Return [x, y] of the center of cell containing provided text 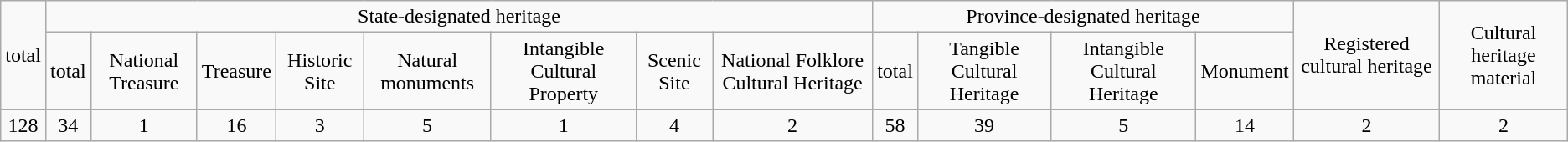
Scenic Site [673, 71]
Natural monuments [427, 71]
Cultural heritage material [1504, 55]
16 [236, 125]
Registered cultural heritage [1366, 55]
39 [983, 125]
Intangible Cultural Heritage [1124, 71]
4 [673, 125]
Treasure [236, 71]
Intangible Cultural Property [563, 71]
3 [320, 125]
58 [895, 125]
State-designated heritage [459, 17]
National Treasure [144, 71]
Historic Site [320, 71]
14 [1245, 125]
Monument [1245, 71]
128 [23, 125]
National Folklore Cultural Heritage [792, 71]
Tangible Cultural Heritage [983, 71]
34 [68, 125]
Province-designated heritage [1084, 17]
